Provide the (x, y) coordinate of the cell's center where the given text is located.  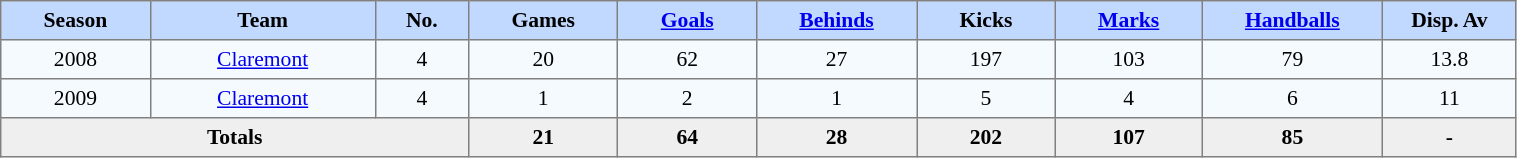
197 (986, 60)
No. (422, 20)
27 (836, 60)
64 (688, 138)
62 (688, 60)
11 (1450, 98)
5 (986, 98)
Season (76, 20)
21 (544, 138)
20 (544, 60)
Marks (1128, 20)
Behinds (836, 20)
Handballs (1292, 20)
Kicks (986, 20)
2 (688, 98)
103 (1128, 60)
Disp. Av (1450, 20)
Team (262, 20)
- (1450, 138)
79 (1292, 60)
28 (836, 138)
2008 (76, 60)
107 (1128, 138)
Games (544, 20)
Goals (688, 20)
85 (1292, 138)
2009 (76, 98)
Totals (235, 138)
202 (986, 138)
13.8 (1450, 60)
6 (1292, 98)
